Return the [X, Y] coordinate for the center point of the cell that contains the specified text.  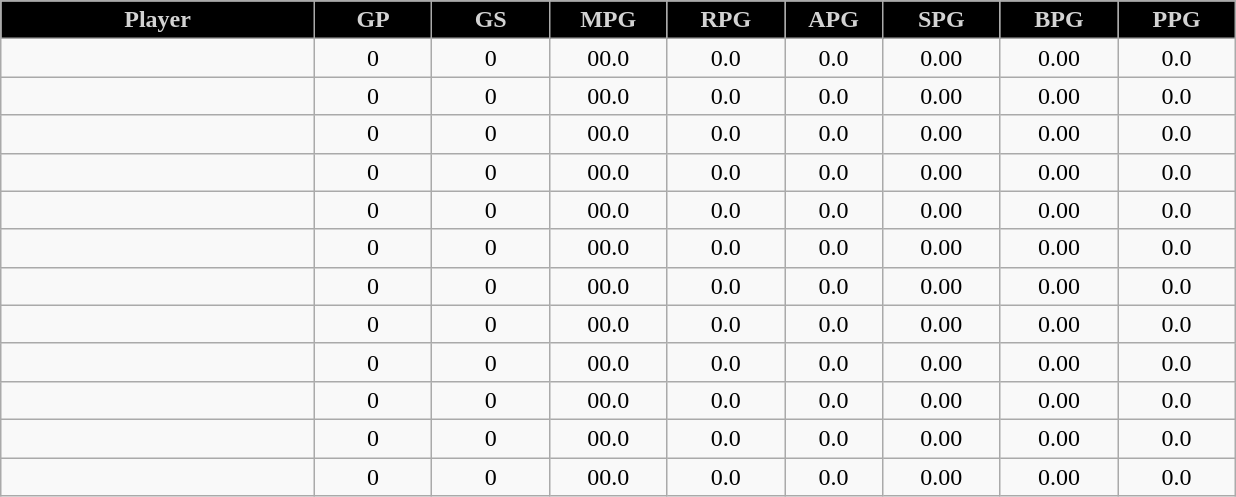
GP [373, 20]
GS [491, 20]
PPG [1177, 20]
Player [158, 20]
APG [834, 20]
SPG [942, 20]
BPG [1059, 20]
MPG [608, 20]
RPG [726, 20]
